Output the (x, y) coordinate of the center of the cell containing the given text.  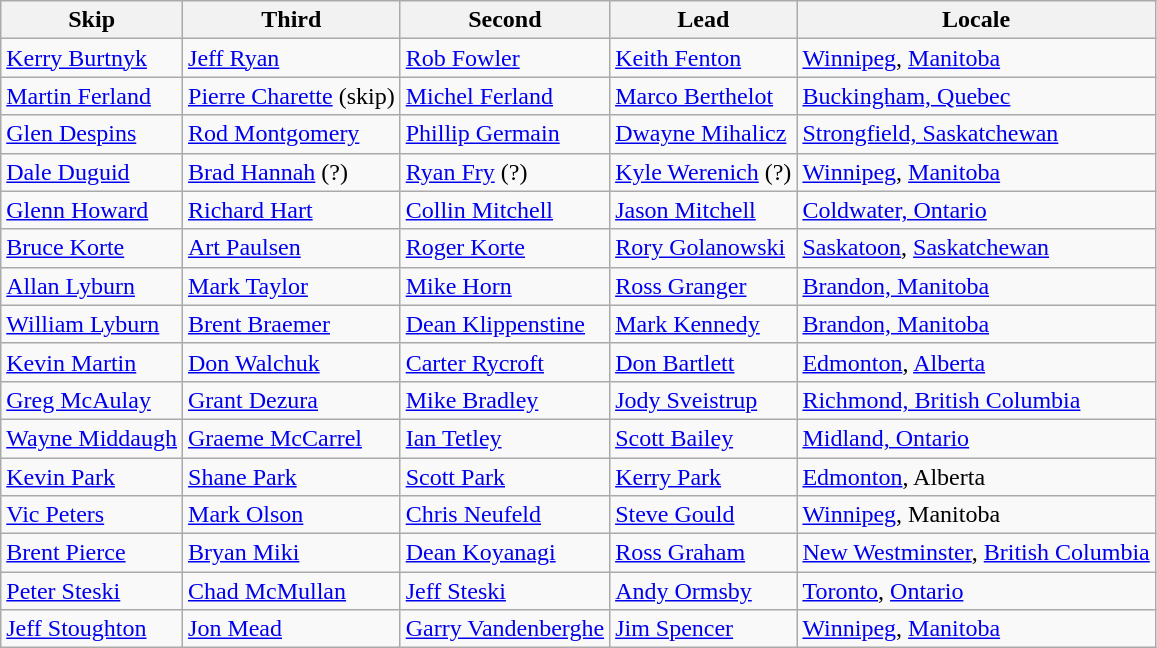
Mark Kennedy (704, 324)
Roger Korte (504, 248)
Collin Mitchell (504, 210)
Lead (704, 20)
Michel Ferland (504, 96)
Don Walchuk (292, 362)
Buckingham, Quebec (976, 96)
Chris Neufeld (504, 515)
Dwayne Mihalicz (704, 134)
Mike Bradley (504, 400)
Carter Rycroft (504, 362)
Kyle Werenich (?) (704, 172)
Martin Ferland (92, 96)
Mike Horn (504, 286)
Jon Mead (292, 629)
Jeff Stoughton (92, 629)
Peter Steski (92, 591)
Jason Mitchell (704, 210)
Wayne Middaugh (92, 438)
Garry Vandenberghe (504, 629)
Kerry Burtnyk (92, 58)
Phillip Germain (504, 134)
Ryan Fry (?) (504, 172)
Steve Gould (704, 515)
Allan Lyburn (92, 286)
Rod Montgomery (292, 134)
William Lyburn (92, 324)
Coldwater, Ontario (976, 210)
Jeff Steski (504, 591)
New Westminster, British Columbia (976, 553)
Rory Golanowski (704, 248)
Art Paulsen (292, 248)
Strongfield, Saskatchewan (976, 134)
Rob Fowler (504, 58)
Brent Braemer (292, 324)
Brent Pierce (92, 553)
Kevin Park (92, 477)
Bruce Korte (92, 248)
Bryan Miki (292, 553)
Dean Koyanagi (504, 553)
Glen Despins (92, 134)
Shane Park (292, 477)
Grant Dezura (292, 400)
Scott Bailey (704, 438)
Glenn Howard (92, 210)
Graeme McCarrel (292, 438)
Brad Hannah (?) (292, 172)
Vic Peters (92, 515)
Chad McMullan (292, 591)
Andy Ormsby (704, 591)
Jody Sveistrup (704, 400)
Jeff Ryan (292, 58)
Mark Taylor (292, 286)
Don Bartlett (704, 362)
Ross Granger (704, 286)
Greg McAulay (92, 400)
Midland, Ontario (976, 438)
Richard Hart (292, 210)
Kerry Park (704, 477)
Second (504, 20)
Kevin Martin (92, 362)
Dean Klippenstine (504, 324)
Third (292, 20)
Keith Fenton (704, 58)
Ian Tetley (504, 438)
Scott Park (504, 477)
Toronto, Ontario (976, 591)
Skip (92, 20)
Saskatoon, Saskatchewan (976, 248)
Jim Spencer (704, 629)
Pierre Charette (skip) (292, 96)
Mark Olson (292, 515)
Marco Berthelot (704, 96)
Locale (976, 20)
Ross Graham (704, 553)
Dale Duguid (92, 172)
Richmond, British Columbia (976, 400)
